Return the [X, Y] coordinate for the center point of the cell that contains the specified text.  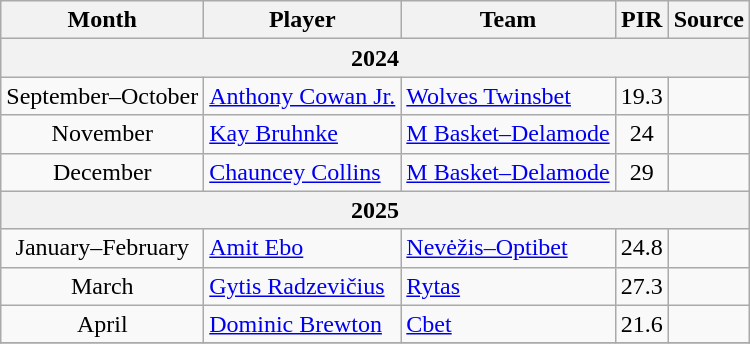
Rytas [508, 286]
March [102, 286]
April [102, 324]
19.3 [642, 96]
Chauncey Collins [302, 172]
December [102, 172]
Wolves Twinsbet [508, 96]
November [102, 134]
Nevėžis–Optibet [508, 248]
Team [508, 20]
Month [102, 20]
2024 [376, 58]
21.6 [642, 324]
24.8 [642, 248]
29 [642, 172]
Amit Ebo [302, 248]
Dominic Brewton [302, 324]
Gytis Radzevičius [302, 286]
Cbet [508, 324]
2025 [376, 210]
Kay Bruhnke [302, 134]
January–February [102, 248]
September–October [102, 96]
24 [642, 134]
Anthony Cowan Jr. [302, 96]
Player [302, 20]
PIR [642, 20]
27.3 [642, 286]
Source [708, 20]
